Detect which cell encompasses the target text, then output its (X, Y) center coordinate. 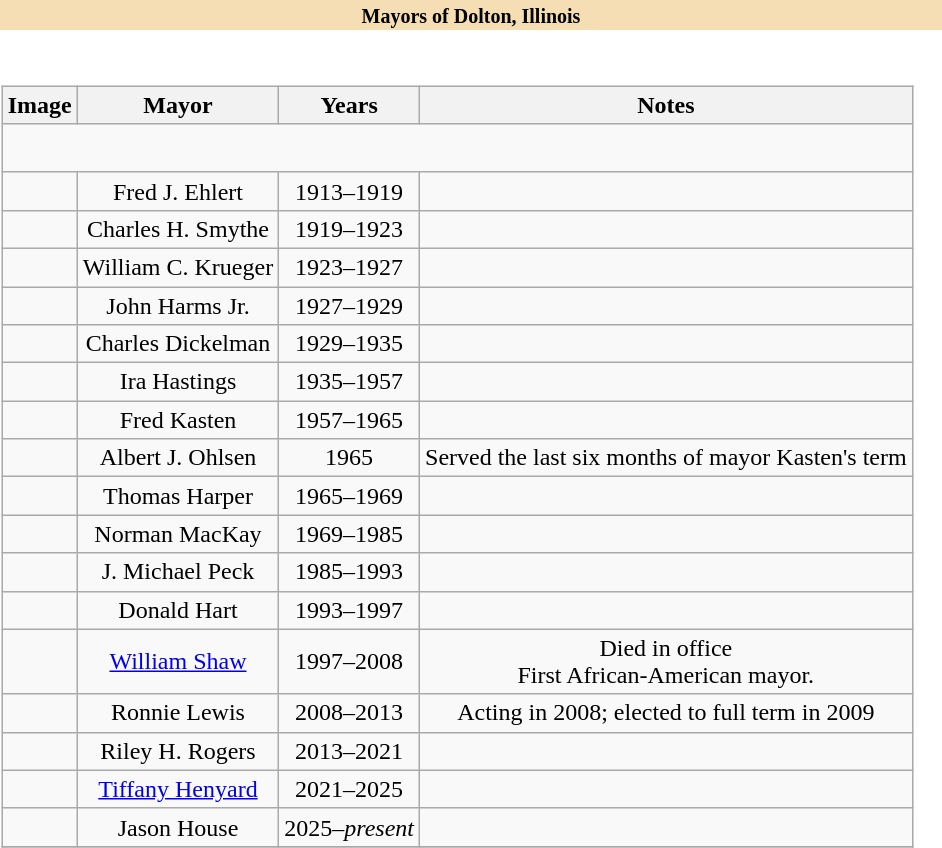
Donald Hart (178, 610)
William C. Krueger (178, 267)
Years (350, 105)
1913–1919 (350, 191)
1965 (350, 458)
1997–2008 (350, 662)
Albert J. Ohlsen (178, 458)
Notes (666, 105)
1919–1923 (350, 229)
1969–1985 (350, 534)
J. Michael Peck (178, 572)
1957–1965 (350, 420)
Charles H. Smythe (178, 229)
Ronnie Lewis (178, 713)
1993–1997 (350, 610)
2013–2021 (350, 751)
1927–1929 (350, 305)
2008–2013 (350, 713)
Served the last six months of mayor Kasten's term (666, 458)
Jason House (178, 827)
William Shaw (178, 662)
Tiffany Henyard (178, 789)
1929–1935 (350, 344)
Acting in 2008; elected to full term in 2009 (666, 713)
1935–1957 (350, 382)
Mayors of Dolton, Illinois (471, 15)
Image (40, 105)
Died in office First African-American mayor. (666, 662)
1965–1969 (350, 496)
Charles Dickelman (178, 344)
John Harms Jr. (178, 305)
1985–1993 (350, 572)
Fred J. Ehlert (178, 191)
Thomas Harper (178, 496)
Mayor (178, 105)
Riley H. Rogers (178, 751)
Fred Kasten (178, 420)
Ira Hastings (178, 382)
Norman MacKay (178, 534)
2021–2025 (350, 789)
2025–present (350, 827)
1923–1927 (350, 267)
